Pinpoint the cell where the given text exists, returning its (X, Y) midpoint coordinate. 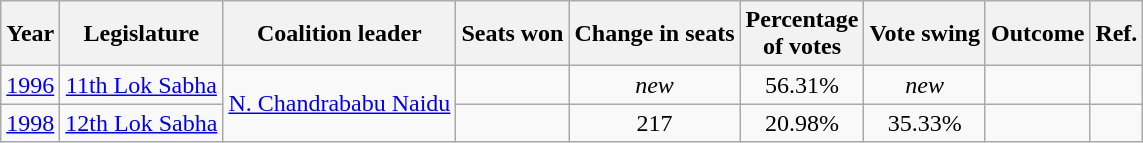
Vote swing (925, 34)
Year (30, 34)
Legislature (142, 34)
12th Lok Sabha (142, 123)
Outcome (1037, 34)
N. Chandrababu Naidu (340, 104)
Seats won (512, 34)
Percentageof votes (802, 34)
11th Lok Sabha (142, 85)
Coalition leader (340, 34)
1998 (30, 123)
20.98% (802, 123)
Change in seats (654, 34)
Ref. (1116, 34)
217 (654, 123)
35.33% (925, 123)
1996 (30, 85)
56.31% (802, 85)
